Find where the given text appears and provide that cell's center as (X, Y) coordinate. 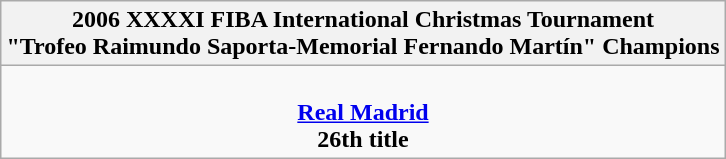
2006 XXXXI FIBA International Christmas Tournament"Trofeo Raimundo Saporta-Memorial Fernando Martín" Champions (363, 34)
Real Madrid 26th title (363, 112)
